Identify which cell holds the provided text, then report its (X, Y) central coordinate. 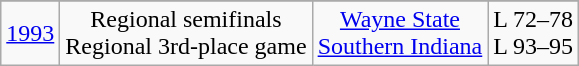
L 72–78L 93–95 (534, 34)
Wayne StateSouthern Indiana (400, 34)
Regional semifinalsRegional 3rd-place game (186, 34)
1993 (30, 34)
